Extract the [x, y] coordinate from the center of the cell holding the provided text.  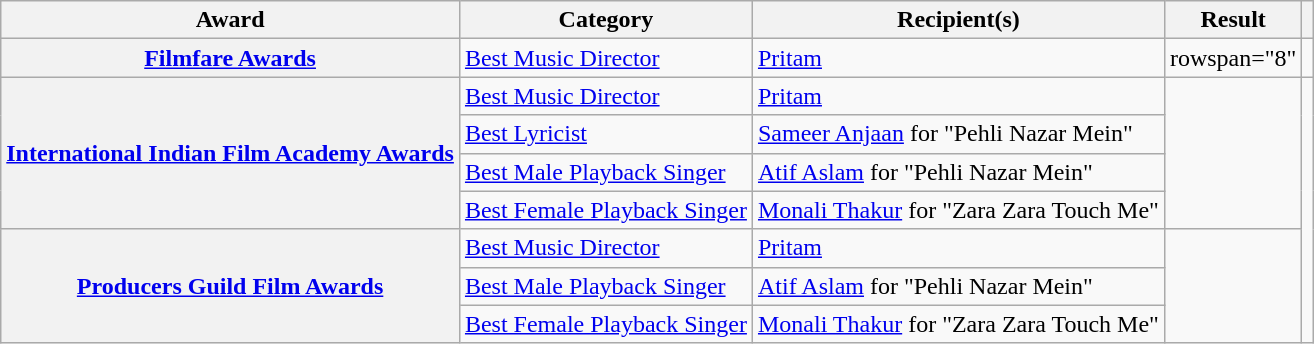
Sameer Anjaan for "Pehli Nazar Mein" [958, 134]
rowspan="8" [1233, 58]
Result [1233, 20]
Best Lyricist [606, 134]
Award [230, 20]
Category [606, 20]
International Indian Film Academy Awards [230, 153]
Recipient(s) [958, 20]
Producers Guild Film Awards [230, 286]
Filmfare Awards [230, 58]
